Capture the cell that displays the provided text and extract its [x, y] central coordinate. 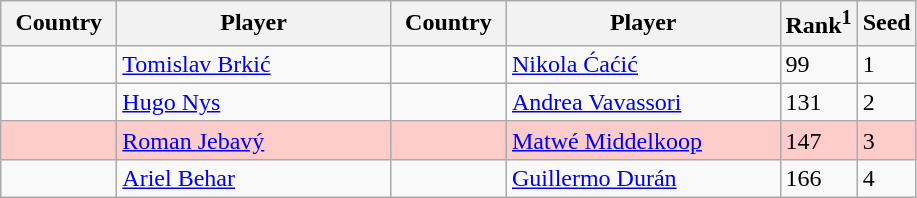
1 [886, 64]
Roman Jebavý [254, 140]
Rank1 [818, 24]
3 [886, 140]
Andrea Vavassori [643, 102]
Hugo Nys [254, 102]
Tomislav Brkić [254, 64]
99 [818, 64]
4 [886, 178]
Matwé Middelkoop [643, 140]
2 [886, 102]
Seed [886, 24]
166 [818, 178]
131 [818, 102]
Guillermo Durán [643, 178]
147 [818, 140]
Nikola Ćaćić [643, 64]
Ariel Behar [254, 178]
